Extract the (X, Y) coordinate from the center of the cell holding the provided text.  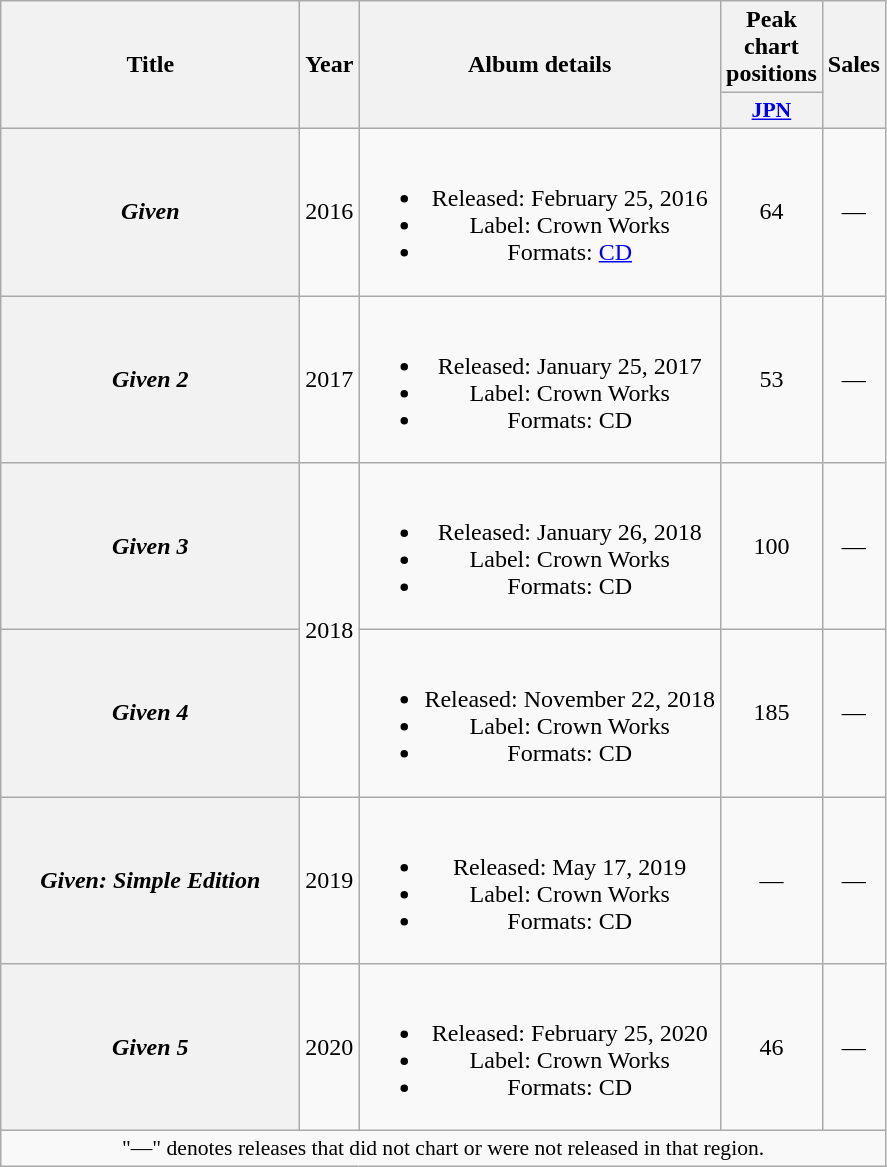
Released: February 25, 2016Label: Crown WorksFormats: CD (540, 212)
Sales (854, 65)
Given 4 (150, 714)
Given 3 (150, 546)
2016 (330, 212)
Year (330, 65)
185 (772, 714)
Given: Simple Edition (150, 880)
2017 (330, 380)
Released: January 26, 2018Label: Crown WorksFormats: CD (540, 546)
Peak chart positions (772, 47)
"—" denotes releases that did not chart or were not released in that region. (444, 1149)
2018 (330, 630)
Title (150, 65)
53 (772, 380)
Released: November 22, 2018Label: Crown WorksFormats: CD (540, 714)
2019 (330, 880)
Given (150, 212)
Released: January 25, 2017Label: Crown WorksFormats: CD (540, 380)
JPN (772, 111)
Given 5 (150, 1048)
Album details (540, 65)
100 (772, 546)
Given 2 (150, 380)
46 (772, 1048)
2020 (330, 1048)
Released: May 17, 2019Label: Crown WorksFormats: CD (540, 880)
Released: February 25, 2020Label: Crown WorksFormats: CD (540, 1048)
64 (772, 212)
